Pinpoint the cell where the given text exists, returning its [x, y] midpoint coordinate. 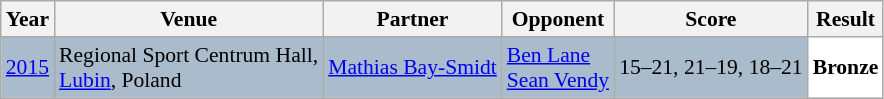
Ben Lane Sean Vendy [558, 68]
Partner [412, 19]
Score [711, 19]
15–21, 21–19, 18–21 [711, 68]
Opponent [558, 19]
2015 [28, 68]
Venue [188, 19]
Result [846, 19]
Year [28, 19]
Bronze [846, 68]
Mathias Bay-Smidt [412, 68]
Regional Sport Centrum Hall,Lubin, Poland [188, 68]
